For the text-containing cell, return its midpoint in (X, Y) coordinate format. 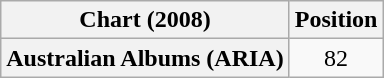
Position (336, 20)
Australian Albums (ARIA) (145, 58)
Chart (2008) (145, 20)
82 (336, 58)
